Search for the cell housing the specified text and yield its [x, y] center coordinate. 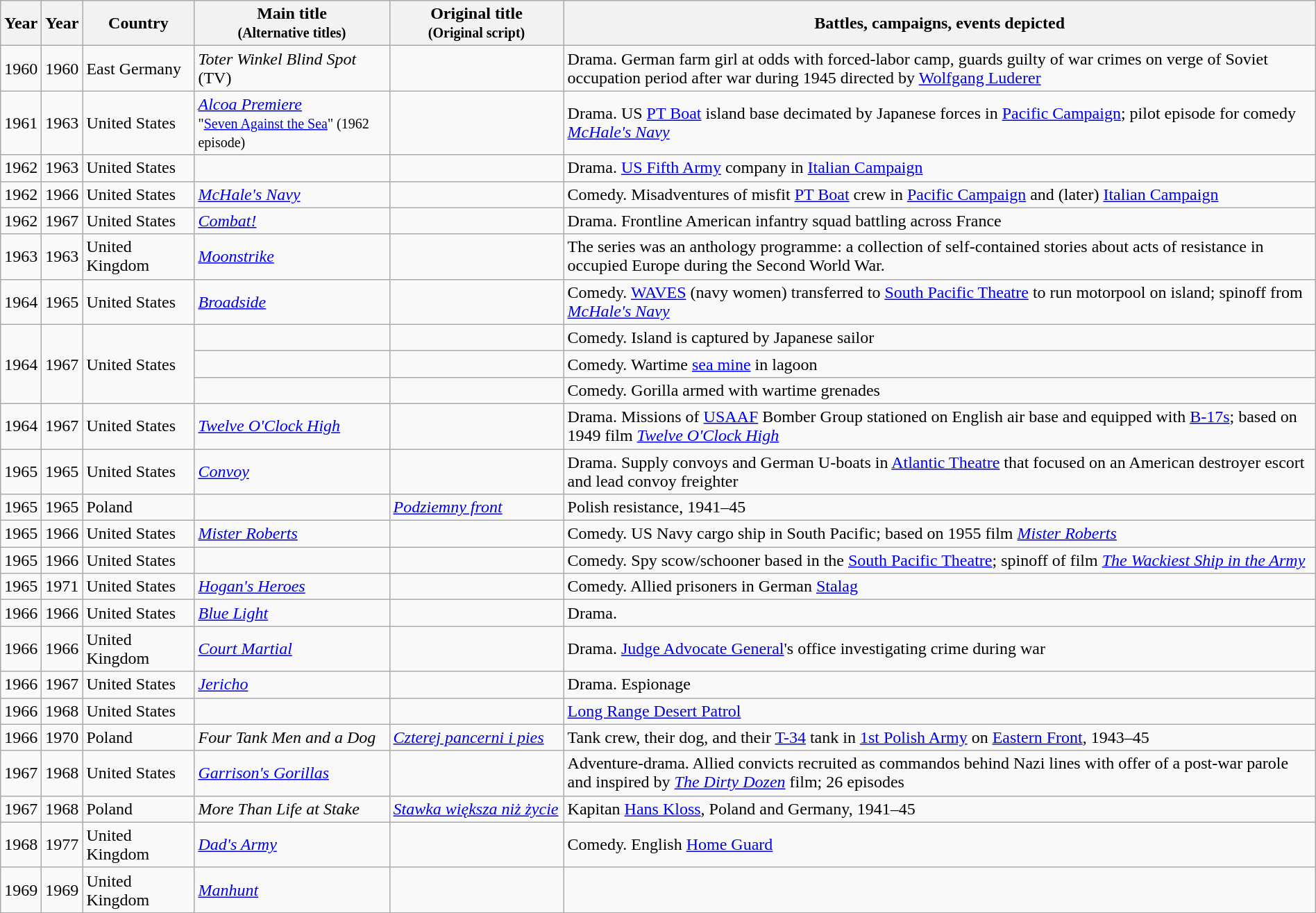
Comedy. Island is captured by Japanese sailor [940, 337]
1971 [62, 587]
Czterej pancerni i pies [476, 737]
Drama. Frontline American infantry squad battling across France [940, 221]
1977 [62, 844]
Comedy. Spy scow/schooner based in the South Pacific Theatre; spinoff of film The Wackiest Ship in the Army [940, 560]
Podziemny front [476, 508]
Original title(Original script) [476, 24]
Drama. Espionage [940, 685]
Drama. [940, 613]
Manhunt [292, 890]
More Than Life at Stake [292, 809]
Tank crew, their dog, and their T-34 tank in 1st Polish Army on Eastern Front, 1943–45 [940, 737]
Main title(Alternative titles) [292, 24]
Comedy. English Home Guard [940, 844]
Stawka większa niż życie [476, 809]
Drama. Judge Advocate General's office investigating crime during war [940, 648]
Drama. Missions of USAAF Bomber Group stationed on English air base and equipped with B-17s; based on 1949 film Twelve O'Clock High [940, 426]
Drama. US PT Boat island base decimated by Japanese forces in Pacific Campaign; pilot episode for comedy McHale's Navy [940, 123]
Comedy. US Navy cargo ship in South Pacific; based on 1955 film Mister Roberts [940, 534]
1970 [62, 737]
Kapitan Hans Kloss, Poland and Germany, 1941–45 [940, 809]
Toter Winkel Blind Spot (TV) [292, 68]
Polish resistance, 1941–45 [940, 508]
1961 [21, 123]
Hogan's Heroes [292, 587]
Battles, campaigns, events depicted [940, 24]
Comedy. Misadventures of misfit PT Boat crew in Pacific Campaign and (later) Italian Campaign [940, 194]
Blue Light [292, 613]
Four Tank Men and a Dog [292, 737]
Twelve O'Clock High [292, 426]
Country [139, 24]
Court Martial [292, 648]
Comedy. Wartime sea mine in lagoon [940, 364]
Drama. US Fifth Army company in Italian Campaign [940, 168]
Jericho [292, 685]
East Germany [139, 68]
McHale's Navy [292, 194]
Garrison's Gorillas [292, 773]
Combat! [292, 221]
Moonstrike [292, 257]
Alcoa Premiere"Seven Against the Sea" (1962 episode) [292, 123]
Comedy. Gorilla armed with wartime grenades [940, 390]
Broadside [292, 301]
Drama. Supply convoys and German U-boats in Atlantic Theatre that focused on an American destroyer escort and lead convoy freighter [940, 471]
Convoy [292, 471]
Comedy. Allied prisoners in German Stalag [940, 587]
Dad's Army [292, 844]
Long Range Desert Patrol [940, 711]
Mister Roberts [292, 534]
Comedy. WAVES (navy women) transferred to South Pacific Theatre to run motorpool on island; spinoff from McHale's Navy [940, 301]
